Find where the given text appears and provide that cell's center as (x, y) coordinate. 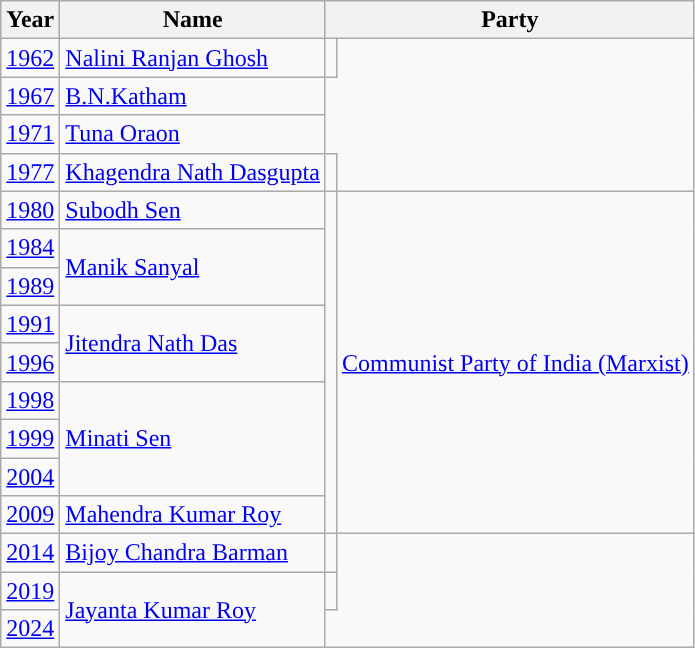
2019 (30, 591)
2014 (30, 553)
1984 (30, 248)
1980 (30, 210)
Jayanta Kumar Roy (193, 610)
B.N.Katham (193, 96)
Party (510, 20)
1962 (30, 58)
2004 (30, 477)
1996 (30, 362)
Subodh Sen (193, 210)
Year (30, 20)
Manik Sanyal (193, 267)
1971 (30, 134)
Jitendra Nath Das (193, 343)
1967 (30, 96)
1991 (30, 324)
Tuna Oraon (193, 134)
2009 (30, 515)
Mahendra Kumar Roy (193, 515)
Nalini Ranjan Ghosh (193, 58)
2024 (30, 629)
1977 (30, 172)
Minati Sen (193, 438)
1989 (30, 286)
1998 (30, 400)
Bijoy Chandra Barman (193, 553)
Communist Party of India (Marxist) (516, 362)
1999 (30, 438)
Khagendra Nath Dasgupta (193, 172)
Name (193, 20)
